Search for the cell housing the specified text and yield its [x, y] center coordinate. 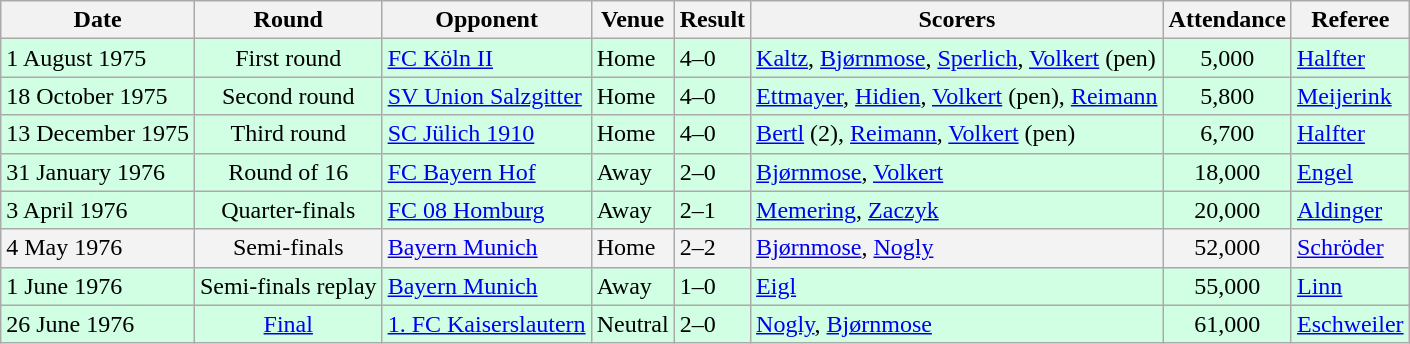
5,000 [1227, 58]
FC Bayern Hof [486, 172]
3 April 1976 [98, 210]
Final [288, 324]
Date [98, 20]
1–0 [712, 286]
FC Köln II [486, 58]
Schröder [1350, 248]
6,700 [1227, 134]
4 May 1976 [98, 248]
SC Jülich 1910 [486, 134]
Ettmayer, Hidien, Volkert (pen), Reimann [957, 96]
1 August 1975 [98, 58]
55,000 [1227, 286]
FC 08 Homburg [486, 210]
Nogly, Bjørnmose [957, 324]
13 December 1975 [98, 134]
Second round [288, 96]
Round [288, 20]
Bertl (2), Reimann, Volkert (pen) [957, 134]
Bjørnmose, Volkert [957, 172]
61,000 [1227, 324]
2–2 [712, 248]
2–1 [712, 210]
Engel [1350, 172]
Linn [1350, 286]
5,800 [1227, 96]
Result [712, 20]
18,000 [1227, 172]
Referee [1350, 20]
Eigl [957, 286]
Meijerink [1350, 96]
Semi-finals [288, 248]
Eschweiler [1350, 324]
26 June 1976 [98, 324]
1 June 1976 [98, 286]
18 October 1975 [98, 96]
Round of 16 [288, 172]
Quarter-finals [288, 210]
Neutral [632, 324]
First round [288, 58]
Memering, Zaczyk [957, 210]
SV Union Salzgitter [486, 96]
Scorers [957, 20]
Venue [632, 20]
52,000 [1227, 248]
1. FC Kaiserslautern [486, 324]
Third round [288, 134]
Opponent [486, 20]
Aldinger [1350, 210]
Kaltz, Bjørnmose, Sperlich, Volkert (pen) [957, 58]
Bjørnmose, Nogly [957, 248]
Attendance [1227, 20]
Semi-finals replay [288, 286]
20,000 [1227, 210]
31 January 1976 [98, 172]
